Return (x, y) of the center of cell containing provided text 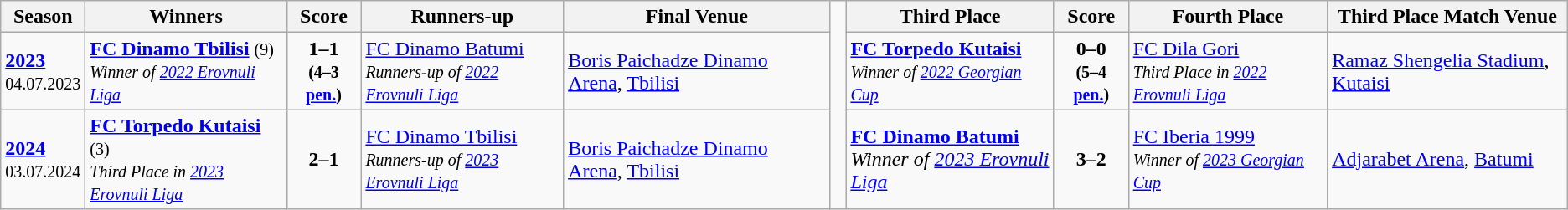
2–1 (323, 159)
3–2 (1091, 159)
FC Dinamo BatumiWinner of 2023 Erovnuli Liga (950, 159)
Final Venue (697, 17)
Fourth Place (1228, 17)
FC Torpedo Kutaisi (3)Third Place in 2023 Erovnuli Liga (186, 159)
202304.07.2023 (44, 71)
FC Dinamo Tbilisi (9)Winner of 2022 Erovnuli Liga (186, 71)
202403.07.2024 (44, 159)
1–1 (4–3 pen.) (323, 71)
Third Place (950, 17)
Ramaz Shengelia Stadium, Kutaisi (1447, 71)
Adjarabet Arena, Batumi (1447, 159)
FC Dila GoriThird Place in 2022 Erovnuli Liga (1228, 71)
Winners (186, 17)
FC Torpedo KutaisiWinner of 2022 Georgian Cup (950, 71)
FC Dinamo BatumiRunners-up of 2022 Erovnuli Liga (462, 71)
FC Iberia 1999Winner of 2023 Georgian Cup (1228, 159)
FC Dinamo TbilisiRunners-up of 2023 Erovnuli Liga (462, 159)
Runners-up (462, 17)
0–0 (5–4 pen.) (1091, 71)
Season (44, 17)
Third Place Match Venue (1447, 17)
